Identify which cell holds the provided text, then report its [X, Y] central coordinate. 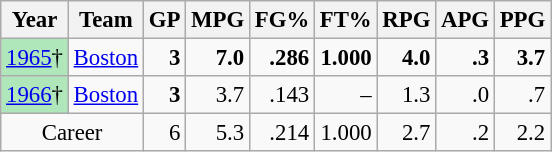
MPG [218, 20]
6 [164, 133]
1966† [35, 95]
FT% [346, 20]
GP [164, 20]
.143 [282, 95]
Career [72, 133]
.3 [466, 58]
1965† [35, 58]
2.2 [522, 133]
PPG [522, 20]
7.0 [218, 58]
RPG [406, 20]
1.3 [406, 95]
.214 [282, 133]
Year [35, 20]
APG [466, 20]
.0 [466, 95]
.7 [522, 95]
5.3 [218, 133]
4.0 [406, 58]
.2 [466, 133]
.286 [282, 58]
FG% [282, 20]
2.7 [406, 133]
– [346, 95]
Team [106, 20]
